Return the [x, y] coordinate for the center point of the cell that contains the specified text.  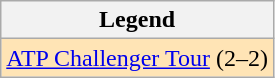
Legend [138, 20]
ATP Challenger Tour (2–2) [138, 58]
